Find where the given text appears and provide that cell's center as (x, y) coordinate. 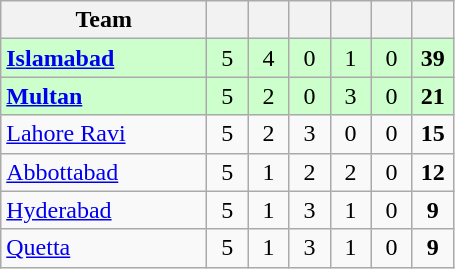
21 (432, 96)
Quetta (104, 248)
12 (432, 172)
15 (432, 134)
Lahore Ravi (104, 134)
Islamabad (104, 58)
Team (104, 20)
4 (268, 58)
39 (432, 58)
Abbottabad (104, 172)
Multan (104, 96)
Hyderabad (104, 210)
